Return the (X, Y) coordinate for the center point of the cell that contains the specified text.  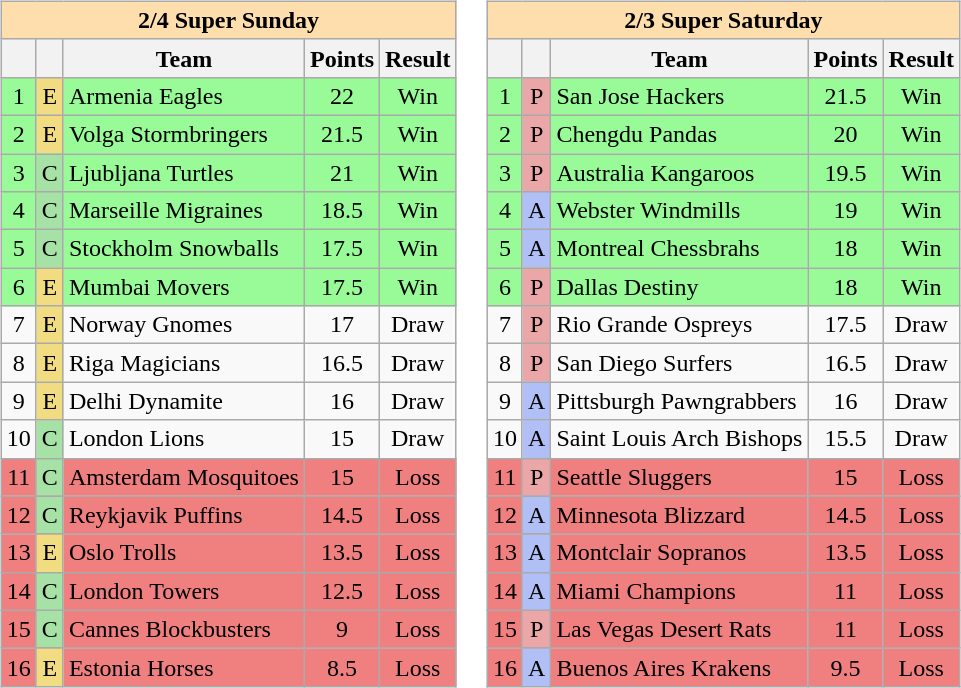
Chengdu Pandas (680, 134)
San Jose Hackers (680, 96)
Mumbai Movers (184, 287)
15.5 (846, 439)
Las Vegas Desert Rats (680, 629)
21 (342, 173)
9.5 (846, 667)
2/3 Super Saturday (723, 20)
Amsterdam Mosquitoes (184, 477)
London Towers (184, 591)
2/4 Super Sunday (228, 20)
Miami Champions (680, 591)
20 (846, 134)
Montclair Sopranos (680, 553)
18.5 (342, 211)
Ljubljana Turtles (184, 173)
Reykjavik Puffins (184, 515)
Rio Grande Ospreys (680, 325)
12.5 (342, 591)
19.5 (846, 173)
Volga Stormbringers (184, 134)
Buenos Aires Krakens (680, 667)
Marseille Migraines (184, 211)
8.5 (342, 667)
Oslo Trolls (184, 553)
London Lions (184, 439)
Minnesota Blizzard (680, 515)
Saint Louis Arch Bishops (680, 439)
Cannes Blockbusters (184, 629)
Dallas Destiny (680, 287)
San Diego Surfers (680, 363)
19 (846, 211)
Stockholm Snowballs (184, 249)
Australia Kangaroos (680, 173)
Norway Gnomes (184, 325)
Delhi Dynamite (184, 401)
Riga Magicians (184, 363)
Pittsburgh Pawngrabbers (680, 401)
Webster Windmills (680, 211)
Estonia Horses (184, 667)
Montreal Chessbrahs (680, 249)
Seattle Sluggers (680, 477)
17 (342, 325)
Armenia Eagles (184, 96)
22 (342, 96)
